Pinpoint the cell where the given text exists, returning its (X, Y) midpoint coordinate. 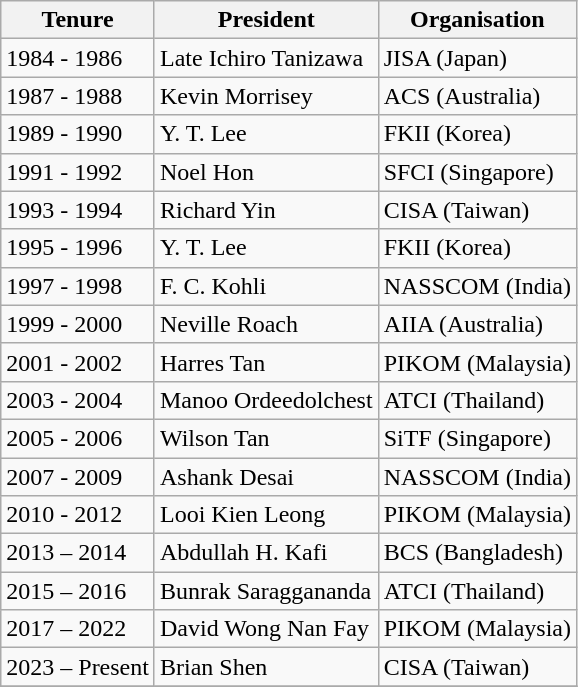
1984 - 1986 (78, 58)
2007 - 2009 (78, 477)
Richard Yin (266, 210)
Wilson Tan (266, 438)
Late Ichiro Tanizawa (266, 58)
David Wong Nan Fay (266, 629)
BCS (Bangladesh) (477, 553)
2003 - 2004 (78, 400)
Bunrak Saraggananda (266, 591)
1989 - 1990 (78, 134)
2001 - 2002 (78, 362)
Organisation (477, 20)
Neville Roach (266, 324)
2005 - 2006 (78, 438)
1999 - 2000 (78, 324)
2017 – 2022 (78, 629)
Looi Kien Leong (266, 515)
2010 - 2012 (78, 515)
1987 - 1988 (78, 96)
Tenure (78, 20)
F. C. Kohli (266, 286)
2023 – Present (78, 667)
SFCI (Singapore) (477, 172)
1993 - 1994 (78, 210)
Manoo Ordeedolchest (266, 400)
Brian Shen (266, 667)
Harres Tan (266, 362)
Noel Hon (266, 172)
1997 - 1998 (78, 286)
JISA (Japan) (477, 58)
1995 - 1996 (78, 248)
Ashank Desai (266, 477)
SiTF (Singapore) (477, 438)
ACS (Australia) (477, 96)
President (266, 20)
1991 - 1992 (78, 172)
2015 – 2016 (78, 591)
Abdullah H. Kafi (266, 553)
2013 – 2014 (78, 553)
AIIA (Australia) (477, 324)
Kevin Morrisey (266, 96)
